Detect which cell encompasses the target text, then output its [x, y] center coordinate. 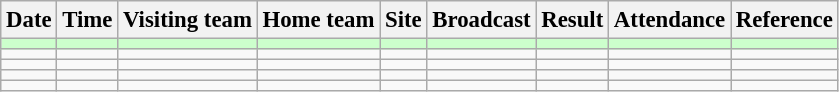
Date [29, 20]
Visiting team [188, 20]
Site [404, 20]
Broadcast [482, 20]
Reference [785, 20]
Attendance [670, 20]
Time [88, 20]
Result [572, 20]
Home team [318, 20]
